Return (x, y) of the center of cell containing provided text 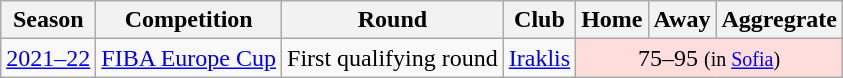
Iraklis (539, 58)
Home (612, 20)
Round (393, 20)
Away (682, 20)
2021–22 (48, 58)
Aggregrate (780, 20)
First qualifying round (393, 58)
Club (539, 20)
FIBA Europe Cup (189, 58)
Season (48, 20)
Competition (189, 20)
75–95 (in Sofia) (710, 58)
